Scan for the cell matching the given text and deliver its (x, y) coordinate at center. 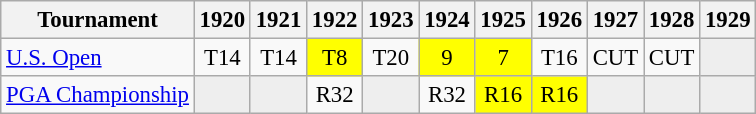
U.S. Open (98, 58)
PGA Championship (98, 95)
1929 (728, 20)
1920 (222, 20)
T8 (335, 58)
1923 (391, 20)
1921 (278, 20)
7 (503, 58)
T20 (391, 58)
1927 (615, 20)
1926 (559, 20)
1925 (503, 20)
9 (447, 58)
Tournament (98, 20)
1924 (447, 20)
T16 (559, 58)
1928 (672, 20)
1922 (335, 20)
